Return (x, y) of the center of cell containing provided text 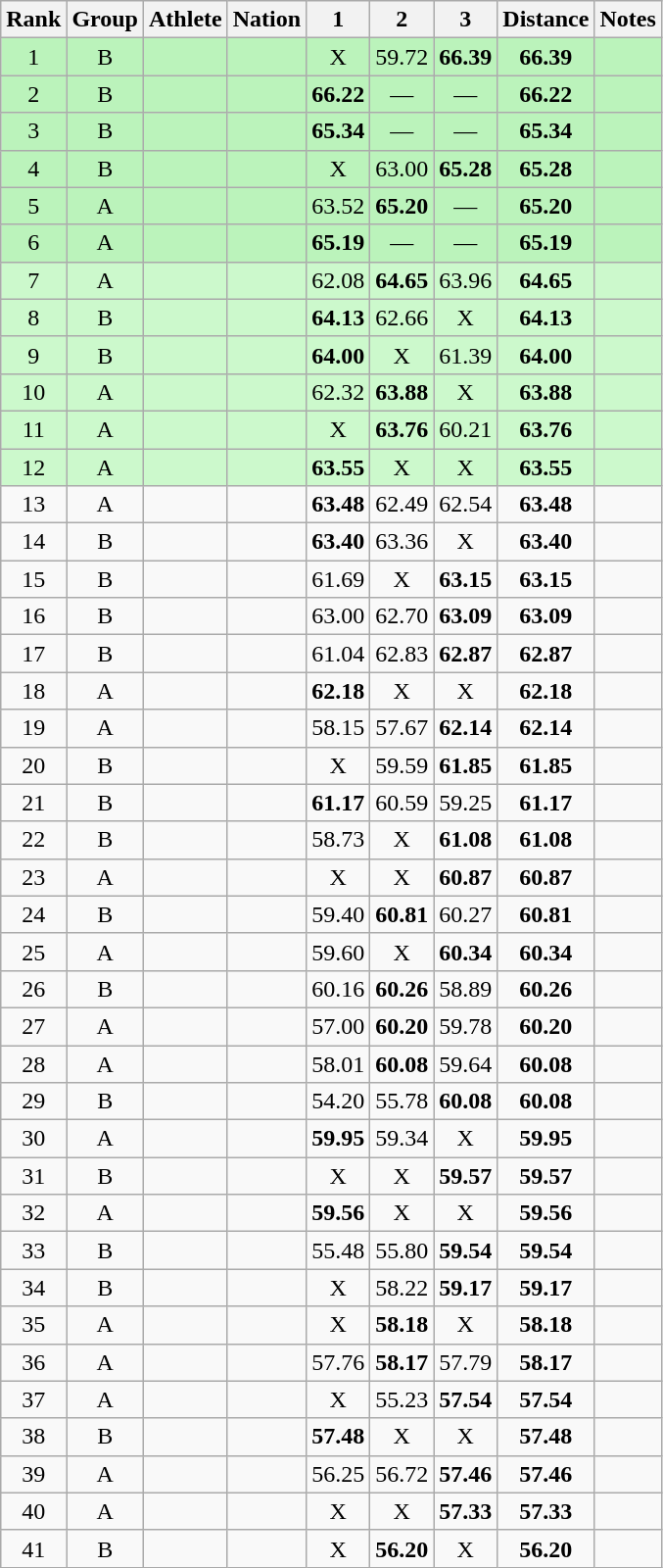
60.16 (339, 989)
34 (33, 1288)
21 (33, 803)
58.15 (339, 728)
37 (33, 1399)
22 (33, 840)
60.21 (466, 429)
61.39 (466, 355)
61.04 (339, 654)
62.32 (339, 392)
55.78 (402, 1102)
13 (33, 505)
58.01 (339, 1063)
15 (33, 579)
36 (33, 1362)
32 (33, 1213)
16 (33, 616)
59.60 (339, 952)
38 (33, 1437)
54.20 (339, 1102)
24 (33, 914)
62.08 (339, 280)
63.52 (339, 206)
59.40 (339, 914)
62.49 (402, 505)
20 (33, 765)
56.25 (339, 1474)
Nation (266, 20)
4 (33, 169)
7 (33, 280)
30 (33, 1139)
6 (33, 243)
62.70 (402, 616)
57.76 (339, 1362)
35 (33, 1325)
14 (33, 542)
12 (33, 467)
Distance (546, 20)
26 (33, 989)
Group (106, 20)
59.64 (466, 1063)
10 (33, 392)
60.27 (466, 914)
59.34 (402, 1139)
55.23 (402, 1399)
57.79 (466, 1362)
39 (33, 1474)
57.00 (339, 1026)
41 (33, 1548)
55.80 (402, 1250)
11 (33, 429)
57.67 (402, 728)
33 (33, 1250)
62.66 (402, 318)
29 (33, 1102)
5 (33, 206)
56.72 (402, 1474)
63.96 (466, 280)
59.59 (402, 765)
63.36 (402, 542)
27 (33, 1026)
62.54 (466, 505)
40 (33, 1511)
17 (33, 654)
18 (33, 691)
Athlete (186, 20)
19 (33, 728)
Notes (628, 20)
61.69 (339, 579)
58.73 (339, 840)
59.72 (402, 57)
62.83 (402, 654)
28 (33, 1063)
31 (33, 1176)
9 (33, 355)
58.89 (466, 989)
59.25 (466, 803)
60.59 (402, 803)
8 (33, 318)
25 (33, 952)
59.78 (466, 1026)
23 (33, 877)
55.48 (339, 1250)
Rank (33, 20)
58.22 (402, 1288)
